Provide the (X, Y) coordinate of the cell's center where the given text is located.  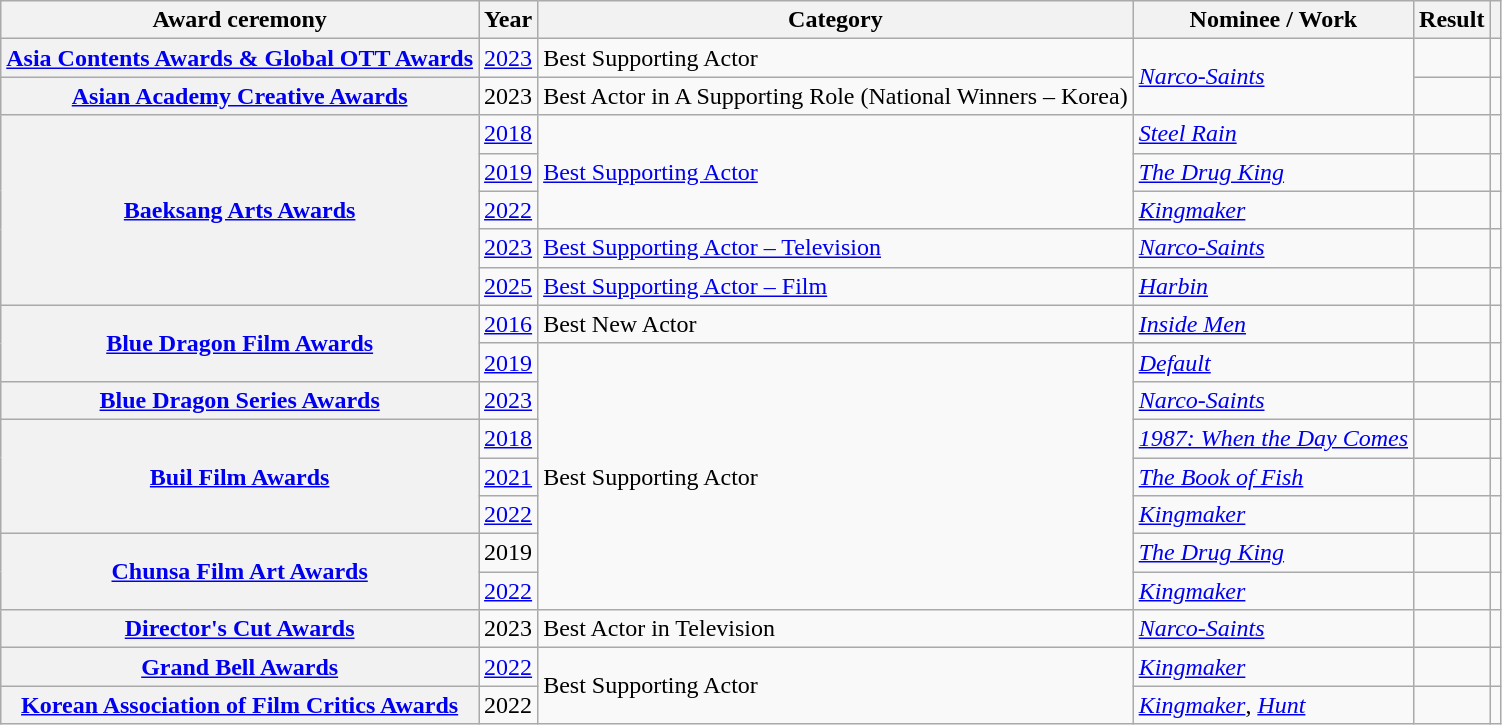
Korean Association of Film Critics Awards (240, 705)
Blue Dragon Series Awards (240, 400)
2021 (508, 477)
Best Supporting Actor – Film (836, 286)
Best Supporting Actor – Television (836, 248)
Inside Men (1273, 324)
Default (1273, 362)
Grand Bell Awards (240, 667)
1987: When the Day Comes (1273, 438)
Best Actor in A Supporting Role (National Winners – Korea) (836, 96)
Blue Dragon Film Awards (240, 343)
Award ceremony (240, 20)
Category (836, 20)
Year (508, 20)
Best New Actor (836, 324)
Director's Cut Awards (240, 629)
The Book of Fish (1273, 477)
Chunsa Film Art Awards (240, 572)
2025 (508, 286)
Result (1452, 20)
Asian Academy Creative Awards (240, 96)
Kingmaker, Hunt (1273, 705)
Nominee / Work (1273, 20)
2016 (508, 324)
Best Actor in Television (836, 629)
Baeksang Arts Awards (240, 210)
Harbin (1273, 286)
Asia Contents Awards & Global OTT Awards (240, 58)
Buil Film Awards (240, 476)
Steel Rain (1273, 134)
